Scan for the cell matching the given text and deliver its (x, y) coordinate at center. 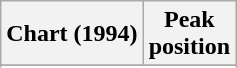
Peak position (189, 34)
Chart (1994) (72, 34)
